For the text-containing cell, return its midpoint in [x, y] coordinate format. 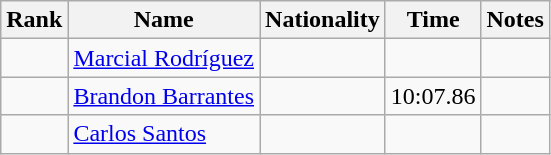
Time [433, 20]
Name [164, 20]
Nationality [323, 20]
Notes [515, 20]
Marcial Rodríguez [164, 58]
Carlos Santos [164, 134]
Brandon Barrantes [164, 96]
10:07.86 [433, 96]
Rank [34, 20]
